Identify which cell holds the provided text, then report its (X, Y) central coordinate. 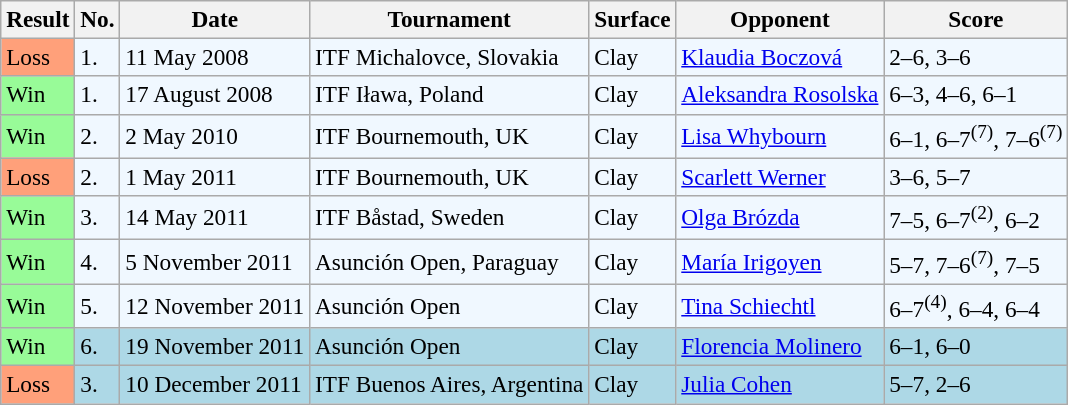
5–7, 7–6(7), 7–5 (976, 261)
6–1, 6–0 (976, 347)
Lisa Whybourn (780, 136)
3–6, 5–7 (976, 177)
5 November 2011 (215, 261)
7–5, 6–7(2), 6–2 (976, 217)
14 May 2011 (215, 217)
Florencia Molinero (780, 347)
6–3, 4–6, 6–1 (976, 95)
Score (976, 19)
5–7, 2–6 (976, 384)
Date (215, 19)
Olga Brózda (780, 217)
Julia Cohen (780, 384)
Aleksandra Rosolska (780, 95)
2–6, 3–6 (976, 57)
10 December 2011 (215, 384)
Asunción Open, Paraguay (450, 261)
ITF Buenos Aires, Argentina (450, 384)
María Irigoyen (780, 261)
Tournament (450, 19)
6. (98, 347)
6–1, 6–7(7), 7–6(7) (976, 136)
Tina Schiechtl (780, 306)
19 November 2011 (215, 347)
ITF Iława, Poland (450, 95)
11 May 2008 (215, 57)
Surface (632, 19)
1 May 2011 (215, 177)
No. (98, 19)
2 May 2010 (215, 136)
5. (98, 306)
Scarlett Werner (780, 177)
Result (38, 19)
17 August 2008 (215, 95)
4. (98, 261)
12 November 2011 (215, 306)
ITF Michalovce, Slovakia (450, 57)
ITF Båstad, Sweden (450, 217)
Klaudia Boczová (780, 57)
6–7(4), 6–4, 6–4 (976, 306)
Opponent (780, 19)
